Determine the (X, Y) coordinate at the center of the cell enclosing the given text.  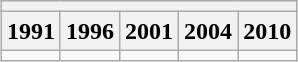
2010 (268, 31)
2001 (148, 31)
2004 (208, 31)
1996 (90, 31)
1991 (30, 31)
